Capture the cell that displays the provided text and extract its (X, Y) central coordinate. 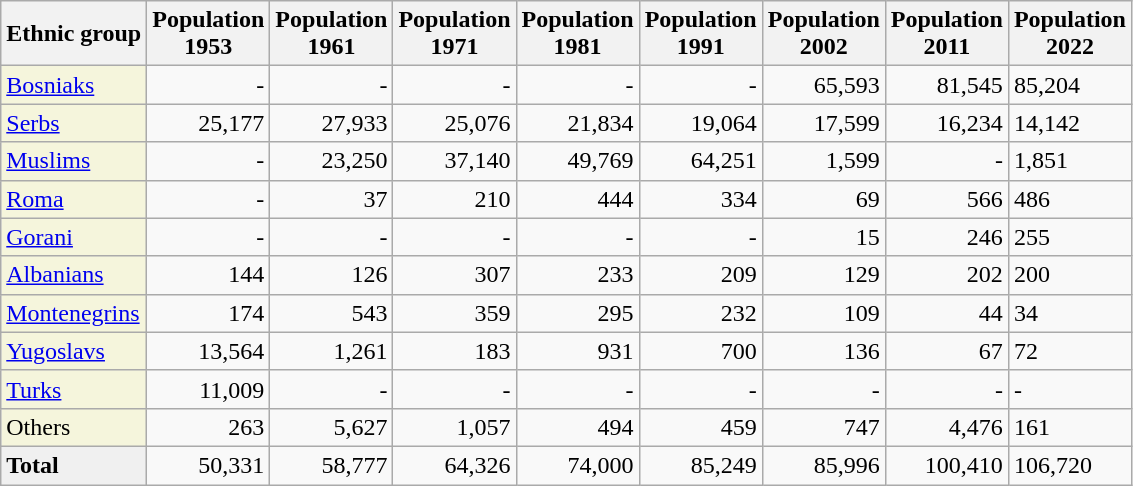
13,564 (208, 351)
14,142 (1070, 123)
459 (700, 427)
444 (578, 199)
1,261 (332, 351)
Population1953 (208, 34)
Population2022 (1070, 34)
21,834 (578, 123)
Population1991 (700, 34)
37,140 (454, 161)
15 (824, 237)
69 (824, 199)
4,476 (946, 427)
209 (700, 275)
183 (454, 351)
23,250 (332, 161)
931 (578, 351)
109 (824, 313)
67 (946, 351)
74,000 (578, 465)
129 (824, 275)
106,720 (1070, 465)
232 (700, 313)
Population1961 (332, 34)
49,769 (578, 161)
19,064 (700, 123)
58,777 (332, 465)
246 (946, 237)
85,249 (700, 465)
25,076 (454, 123)
359 (454, 313)
72 (1070, 351)
494 (578, 427)
307 (454, 275)
334 (700, 199)
25,177 (208, 123)
44 (946, 313)
136 (824, 351)
202 (946, 275)
34 (1070, 313)
85,204 (1070, 85)
233 (578, 275)
174 (208, 313)
50,331 (208, 465)
Roma (74, 199)
5,627 (332, 427)
144 (208, 275)
Albanians (74, 275)
543 (332, 313)
200 (1070, 275)
161 (1070, 427)
263 (208, 427)
Gorani (74, 237)
Ethnic group (74, 34)
Population2002 (824, 34)
747 (824, 427)
16,234 (946, 123)
Population1971 (454, 34)
1,599 (824, 161)
255 (1070, 237)
100,410 (946, 465)
64,326 (454, 465)
210 (454, 199)
17,599 (824, 123)
Serbs (74, 123)
126 (332, 275)
1,851 (1070, 161)
Total (74, 465)
27,933 (332, 123)
85,996 (824, 465)
Montenegrins (74, 313)
37 (332, 199)
700 (700, 351)
Turks (74, 389)
Muslims (74, 161)
81,545 (946, 85)
11,009 (208, 389)
64,251 (700, 161)
Others (74, 427)
486 (1070, 199)
566 (946, 199)
Population1981 (578, 34)
Population2011 (946, 34)
295 (578, 313)
Bosniaks (74, 85)
65,593 (824, 85)
Yugoslavs (74, 351)
1,057 (454, 427)
